Extract the (X, Y) coordinate from the center of the cell holding the provided text.  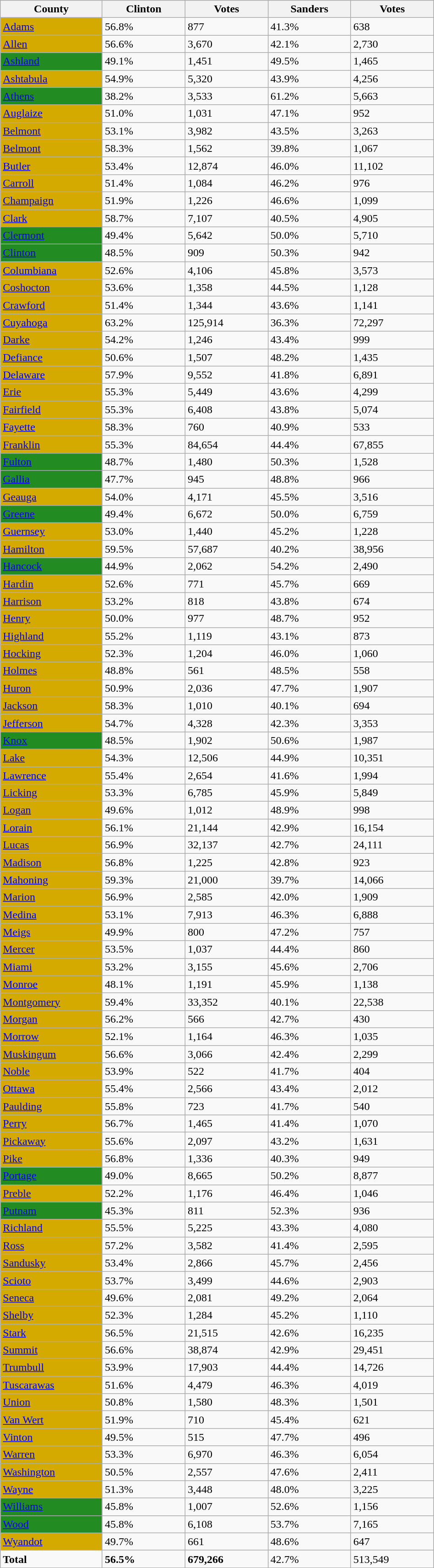
3,573 (392, 270)
3,533 (226, 96)
125,914 (226, 323)
Wood (51, 1524)
1,528 (392, 462)
24,111 (392, 845)
Butler (51, 166)
Pickaway (51, 1141)
Washington (51, 1472)
2,097 (226, 1141)
561 (226, 671)
647 (392, 1541)
1,336 (226, 1158)
Stark (51, 1333)
1,037 (226, 949)
36.3% (309, 323)
Adams (51, 27)
63.2% (144, 323)
4,106 (226, 270)
2,062 (226, 566)
45.3% (144, 1211)
Scioto (51, 1280)
42.4% (309, 1054)
8,877 (392, 1176)
43.2% (309, 1141)
43.9% (309, 79)
5,710 (392, 236)
42.8% (309, 862)
566 (226, 1019)
50.2% (309, 1176)
1,344 (226, 305)
Franklin (51, 444)
12,874 (226, 166)
2,557 (226, 1472)
4,080 (392, 1228)
Carroll (51, 183)
1,440 (226, 532)
40.3% (309, 1158)
873 (392, 636)
1,580 (226, 1402)
800 (226, 932)
47.6% (309, 1472)
Henry (51, 619)
8,665 (226, 1176)
53.0% (144, 532)
1,226 (226, 200)
923 (392, 862)
Auglaize (51, 113)
4,479 (226, 1385)
1,010 (226, 706)
2,064 (392, 1298)
1,501 (392, 1402)
Marion (51, 897)
Logan (51, 810)
43.3% (309, 1228)
1,156 (392, 1507)
52.2% (144, 1193)
Shelby (51, 1315)
909 (226, 253)
39.8% (309, 148)
6,054 (392, 1455)
5,663 (392, 96)
2,012 (392, 1089)
Jackson (51, 706)
3,499 (226, 1280)
Harrison (51, 601)
1,084 (226, 183)
11,102 (392, 166)
46.6% (309, 200)
6,408 (226, 410)
54.0% (144, 496)
43.1% (309, 636)
Morrow (51, 1036)
Holmes (51, 671)
1,631 (392, 1141)
Guernsey (51, 532)
Preble (51, 1193)
51.6% (144, 1385)
1,562 (226, 148)
Morgan (51, 1019)
4,256 (392, 79)
21,000 (226, 880)
Noble (51, 1072)
1,031 (226, 113)
38,956 (392, 549)
6,759 (392, 514)
1,909 (392, 897)
55.2% (144, 636)
14,066 (392, 880)
1,119 (226, 636)
Greene (51, 514)
661 (226, 1541)
Mercer (51, 949)
3,982 (226, 131)
Ashtabula (51, 79)
Vinton (51, 1437)
59.3% (144, 880)
1,046 (392, 1193)
Ross (51, 1245)
51.3% (144, 1489)
1,994 (392, 776)
1,110 (392, 1315)
47.2% (309, 932)
Sanders (309, 9)
999 (392, 340)
40.2% (309, 549)
3,066 (226, 1054)
1,987 (392, 740)
1,012 (226, 810)
46.4% (309, 1193)
44.6% (309, 1280)
540 (392, 1106)
7,107 (226, 218)
41.6% (309, 776)
2,595 (392, 1245)
54.7% (144, 723)
46.2% (309, 183)
44.5% (309, 288)
Warren (51, 1455)
2,903 (392, 1280)
Fairfield (51, 410)
Lake (51, 758)
Montgomery (51, 1002)
Erie (51, 392)
2,566 (226, 1089)
Huron (51, 688)
6,888 (392, 915)
976 (392, 183)
5,642 (226, 236)
42.0% (309, 897)
5,225 (226, 1228)
Hardin (51, 584)
40.9% (309, 427)
621 (392, 1420)
55.8% (144, 1106)
61.2% (309, 96)
40.5% (309, 218)
45.4% (309, 1420)
72,297 (392, 323)
1,284 (226, 1315)
6,672 (226, 514)
5,074 (392, 410)
Muskingum (51, 1054)
39.7% (309, 880)
Lorain (51, 828)
Darke (51, 340)
54.3% (144, 758)
1,164 (226, 1036)
Tuscarawas (51, 1385)
Cuyahoga (51, 323)
17,903 (226, 1368)
760 (226, 427)
County (51, 9)
52.1% (144, 1036)
5,320 (226, 79)
49.7% (144, 1541)
1,070 (392, 1124)
51.0% (144, 113)
50.8% (144, 1402)
1,128 (392, 288)
48.0% (309, 1489)
710 (226, 1420)
45.5% (309, 496)
55.6% (144, 1141)
771 (226, 584)
Allen (51, 44)
6,108 (226, 1524)
4,019 (392, 1385)
Fulton (51, 462)
Wyandot (51, 1541)
1,228 (392, 532)
58.7% (144, 218)
Paulding (51, 1106)
513,549 (392, 1559)
1,099 (392, 200)
Van Wert (51, 1420)
3,155 (226, 967)
Madison (51, 862)
Ashland (51, 61)
945 (226, 479)
3,263 (392, 131)
21,144 (226, 828)
723 (226, 1106)
1,480 (226, 462)
1,060 (392, 653)
6,891 (392, 375)
59.5% (144, 549)
Crawford (51, 305)
1,141 (392, 305)
2,081 (226, 1298)
42.6% (309, 1333)
860 (392, 949)
50.9% (144, 688)
2,730 (392, 44)
14,726 (392, 1368)
674 (392, 601)
877 (226, 27)
Lawrence (51, 776)
56.1% (144, 828)
936 (392, 1211)
942 (392, 253)
49.2% (309, 1298)
45.6% (309, 967)
Williams (51, 1507)
496 (392, 1437)
12,506 (226, 758)
1,902 (226, 740)
48.1% (144, 984)
Clermont (51, 236)
57,687 (226, 549)
29,451 (392, 1350)
41.8% (309, 375)
1,451 (226, 61)
38,874 (226, 1350)
4,299 (392, 392)
1,225 (226, 862)
966 (392, 479)
Richland (51, 1228)
42.3% (309, 723)
3,353 (392, 723)
Mahoning (51, 880)
57.9% (144, 375)
Meigs (51, 932)
Defiance (51, 357)
3,516 (392, 496)
404 (392, 1072)
Columbiana (51, 270)
43.5% (309, 131)
49.1% (144, 61)
84,654 (226, 444)
47.1% (309, 113)
3,670 (226, 44)
Coshocton (51, 288)
811 (226, 1211)
3,582 (226, 1245)
Trumbull (51, 1368)
Clark (51, 218)
67,855 (392, 444)
Knox (51, 740)
Gallia (51, 479)
21,515 (226, 1333)
6,970 (226, 1455)
2,490 (392, 566)
53.5% (144, 949)
16,235 (392, 1333)
4,905 (392, 218)
2,456 (392, 1263)
41.3% (309, 27)
1,191 (226, 984)
Delaware (51, 375)
1,067 (392, 148)
Champaign (51, 200)
48.2% (309, 357)
22,538 (392, 1002)
Medina (51, 915)
7,913 (226, 915)
5,849 (392, 793)
33,352 (226, 1002)
522 (226, 1072)
Hamilton (51, 549)
Summit (51, 1350)
1,507 (226, 357)
Union (51, 1402)
818 (226, 601)
1,176 (226, 1193)
2,036 (226, 688)
Athens (51, 96)
9,552 (226, 375)
1,035 (392, 1036)
16,154 (392, 828)
Total (51, 1559)
1,246 (226, 340)
669 (392, 584)
38.2% (144, 96)
2,411 (392, 1472)
57.2% (144, 1245)
Monroe (51, 984)
Geauga (51, 496)
757 (392, 932)
Portage (51, 1176)
2,299 (392, 1054)
Highland (51, 636)
1,138 (392, 984)
49.0% (144, 1176)
694 (392, 706)
3,448 (226, 1489)
53.6% (144, 288)
Hancock (51, 566)
2,866 (226, 1263)
558 (392, 671)
Wayne (51, 1489)
Hocking (51, 653)
Jefferson (51, 723)
Perry (51, 1124)
Miami (51, 967)
6,785 (226, 793)
998 (392, 810)
54.9% (144, 79)
5,449 (226, 392)
10,351 (392, 758)
1,204 (226, 653)
1,907 (392, 688)
2,585 (226, 897)
42.1% (309, 44)
Putnam (51, 1211)
Pike (51, 1158)
48.3% (309, 1402)
55.5% (144, 1228)
1,007 (226, 1507)
4,171 (226, 496)
59.4% (144, 1002)
Seneca (51, 1298)
Fayette (51, 427)
1,358 (226, 288)
56.2% (144, 1019)
977 (226, 619)
1,435 (392, 357)
32,137 (226, 845)
48.6% (309, 1541)
2,706 (392, 967)
533 (392, 427)
49.9% (144, 932)
Sandusky (51, 1263)
56.7% (144, 1124)
7,165 (392, 1524)
48.9% (309, 810)
Licking (51, 793)
2,654 (226, 776)
3,225 (392, 1489)
515 (226, 1437)
949 (392, 1158)
638 (392, 27)
679,266 (226, 1559)
50.5% (144, 1472)
Lucas (51, 845)
430 (392, 1019)
Ottawa (51, 1089)
4,328 (226, 723)
